Find where the given text appears and provide that cell's center as (X, Y) coordinate. 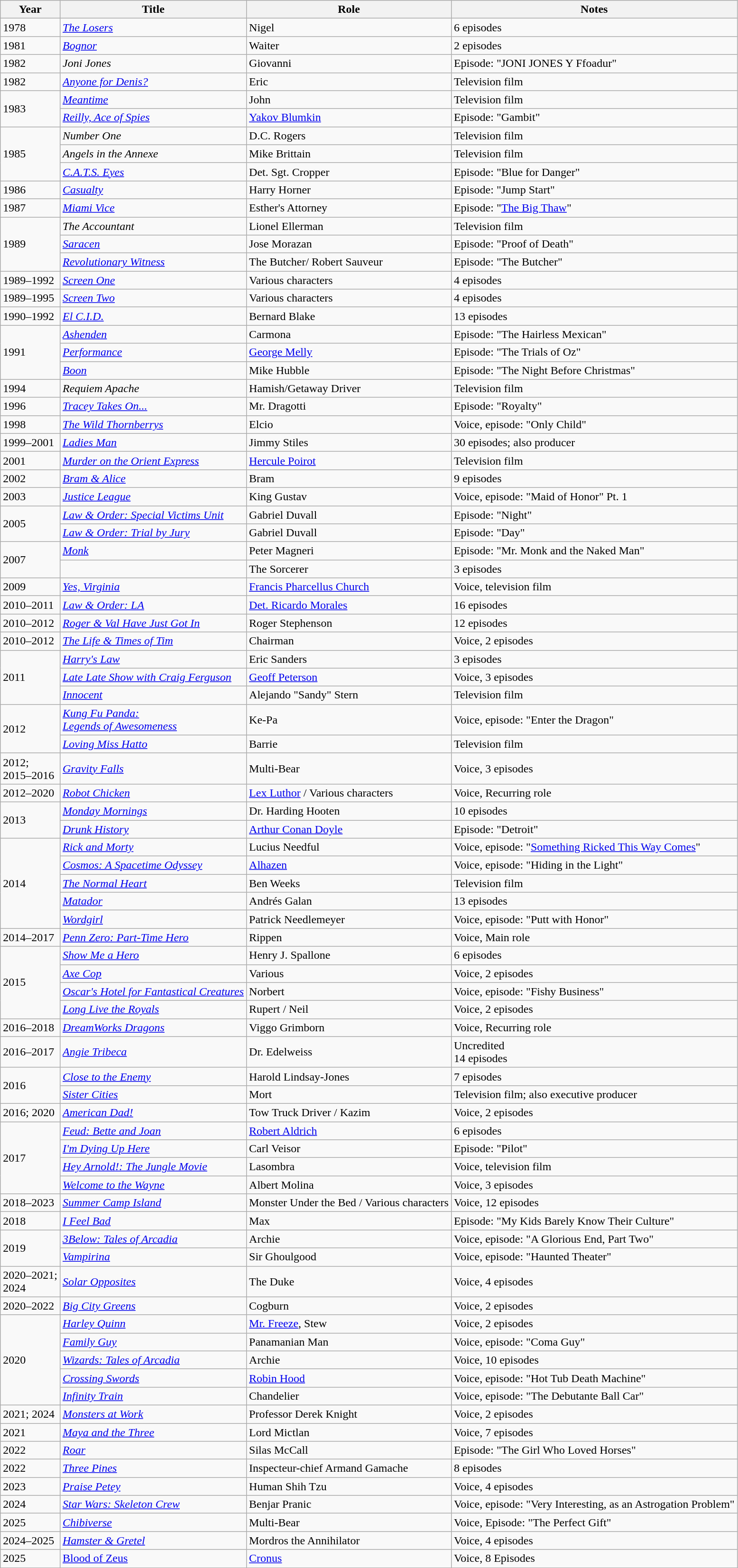
Dr. Edelweiss (349, 1052)
Lucius Needful (349, 847)
The Butcher/ Robert Sauveur (349, 262)
2005 (30, 523)
1998 (30, 424)
2010–2011 (30, 605)
Giovanni (349, 64)
Infinity Train (153, 1396)
12 episodes (594, 623)
Harry Horner (349, 190)
D.C. Rogers (349, 136)
I Feel Bad (153, 1221)
Voice, episode: "Fishy Business" (594, 991)
Crossing Swords (153, 1378)
The Normal Heart (153, 883)
Hamster & Gretel (153, 1540)
Episode: "Royalty" (594, 406)
Episode: "The Butcher" (594, 262)
Tow Truck Driver / Kazim (349, 1112)
30 episodes; also producer (594, 442)
Francis Pharcellus Church (349, 587)
Praise Petey (153, 1486)
American Dad! (153, 1112)
Matador (153, 901)
Voice, episode: "Hiding in the Light" (594, 865)
Axe Cop (153, 973)
Big City Greens (153, 1306)
2021 (30, 1432)
Roger & Val Have Just Got In (153, 623)
Eric (349, 82)
Role (349, 9)
Mike Brittain (349, 154)
Episode: "The Girl Who Loved Horses" (594, 1450)
Voice, episode: "Something Ricked This Way Comes" (594, 847)
Episode: "Pilot" (594, 1149)
Ke-Pa (349, 720)
2016–2018 (30, 1027)
Hamish/Getaway Driver (349, 388)
Uncredited14 episodes (594, 1052)
Family Guy (153, 1342)
Episode: "Jump Start" (594, 190)
Voice, episode: "Haunted Theater" (594, 1257)
2015 (30, 982)
Blood of Zeus (153, 1559)
Nigel (349, 28)
1989–1992 (30, 280)
Det. Sgt. Cropper (349, 172)
The Duke (349, 1281)
Performance (153, 352)
Barrie (349, 744)
El C.I.D. (153, 316)
1985 (30, 154)
I'm Dying Up Here (153, 1149)
Chibiverse (153, 1522)
2012;2015–2016 (30, 768)
2007 (30, 560)
Henry J. Spallone (349, 955)
Year (30, 9)
2019 (30, 1248)
Robot Chicken (153, 793)
Voice, 10 episodes (594, 1360)
Human Shih Tzu (349, 1486)
2023 (30, 1486)
Television film; also executive producer (594, 1094)
George Melly (349, 352)
Andrés Galan (349, 901)
3Below: Tales of Arcadia (153, 1239)
Ashenden (153, 334)
8 episodes (594, 1468)
Episode: "The Big Thaw" (594, 208)
2016–2017 (30, 1052)
Cogburn (349, 1306)
Lasombra (349, 1167)
2024–2025 (30, 1540)
The Accountant (153, 226)
Waiter (349, 46)
Meantime (153, 100)
Robert Aldrich (349, 1131)
Murder on the Orient Express (153, 460)
Geoff Peterson (349, 677)
Episode: "Blue for Danger" (594, 172)
Inspecteur-chief Armand Gamache (349, 1468)
Angie Tribeca (153, 1052)
Professor Derek Knight (349, 1414)
Albert Molina (349, 1185)
Benjar Pranic (349, 1504)
Title (153, 9)
2012–2020 (30, 793)
Patrick Needlemeyer (349, 919)
Voice, episode: "Coma Guy" (594, 1342)
Rupert / Neil (349, 1009)
1987 (30, 208)
Drunk History (153, 829)
Voice, episode: "Only Child" (594, 424)
Innocent (153, 695)
Oscar's Hotel for Fantastical Creatures (153, 991)
Peter Magneri (349, 551)
2014 (30, 883)
Law & Order: LA (153, 605)
Max (349, 1221)
Feud: Bette and Joan (153, 1131)
John (349, 100)
Law & Order: Special Victims Unit (153, 514)
1978 (30, 28)
2020–2022 (30, 1306)
1989 (30, 244)
Chairman (349, 641)
Yakov Blumkin (349, 118)
Voice, 12 episodes (594, 1203)
The Sorcerer (349, 569)
Panamanian Man (349, 1342)
Various (349, 973)
1990–1992 (30, 316)
Close to the Enemy (153, 1076)
Episode: "The Trials of Oz" (594, 352)
Ben Weeks (349, 883)
2001 (30, 460)
Episode: "Gambit" (594, 118)
Voice, episode: "A Glorious End, Part Two" (594, 1239)
DreamWorks Dragons (153, 1027)
Sir Ghoulgood (349, 1257)
16 episodes (594, 605)
Silas McCall (349, 1450)
Episode: "JONI JONES Y Ffoadur" (594, 64)
Jose Morazan (349, 244)
Solar Opposites (153, 1281)
Kung Fu Panda: Legends of Awesomeness (153, 720)
Eric Sanders (349, 659)
Angels in the Annexe (153, 154)
2020–2021;2024 (30, 1281)
1996 (30, 406)
Chandelier (349, 1396)
Norbert (349, 991)
Harley Quinn (153, 1324)
Bernard Blake (349, 316)
2016 (30, 1085)
Episode: "Detroit" (594, 829)
Voice, Episode: "The Perfect Gift" (594, 1522)
The Life & Times of Tim (153, 641)
Voice, episode: "Very Interesting, as an Astrogation Problem" (594, 1504)
Rick and Morty (153, 847)
1994 (30, 388)
Monster Under the Bed / Various characters (349, 1203)
Episode: "Proof of Death" (594, 244)
Lex Luthor / Various characters (349, 793)
Arthur Conan Doyle (349, 829)
Episode: "The Night Before Christmas" (594, 370)
Alejando "Sandy" Stern (349, 695)
Mr. Freeze, Stew (349, 1324)
Episode: "Night" (594, 514)
Yes, Virginia (153, 587)
Star Wars: Skeleton Crew (153, 1504)
Saracen (153, 244)
2018 (30, 1221)
Joni Jones (153, 64)
2021; 2024 (30, 1414)
Monk (153, 551)
Episode: "My Kids Barely Know Their Culture" (594, 1221)
Voice, episode: "Maid of Honor" Pt. 1 (594, 496)
Viggo Grimborn (349, 1027)
Casualty (153, 190)
Reilly, Ace of Spies (153, 118)
1981 (30, 46)
Episode: "Day" (594, 533)
2003 (30, 496)
2024 (30, 1504)
10 episodes (594, 811)
Maya and the Three (153, 1432)
Sister Cities (153, 1094)
Episode: "Mr. Monk and the Naked Man" (594, 551)
Wordgirl (153, 919)
Show Me a Hero (153, 955)
The Losers (153, 28)
Welcome to the Wayne (153, 1185)
Summer Camp Island (153, 1203)
Notes (594, 9)
Roger Stephenson (349, 623)
2012 (30, 728)
Penn Zero: Part-Time Hero (153, 937)
Boon (153, 370)
Law & Order: Trial by Jury (153, 533)
C.A.T.S. Eyes (153, 172)
Revolutionary Witness (153, 262)
1989–1995 (30, 298)
2009 (30, 587)
Vampirina (153, 1257)
Mordros the Annihilator (349, 1540)
Roar (153, 1450)
Carmona (349, 334)
The Wild Thornberrys (153, 424)
Esther's Attorney (349, 208)
Screen Two (153, 298)
Voice, 8 Episodes (594, 1559)
Justice League (153, 496)
Mr. Dragotti (349, 406)
2002 (30, 478)
Bram & Alice (153, 478)
Hercule Poirot (349, 460)
Harold Lindsay-Jones (349, 1076)
Miami Vice (153, 208)
Anyone for Denis? (153, 82)
Voice, episode: "Putt with Honor" (594, 919)
Voice, 7 episodes (594, 1432)
9 episodes (594, 478)
Tracey Takes On... (153, 406)
Lionel Ellerman (349, 226)
Voice, episode: "Hot Tub Death Machine" (594, 1378)
Bognor (153, 46)
Lord Mictlan (349, 1432)
Late Late Show with Craig Ferguson (153, 677)
2016; 2020 (30, 1112)
1983 (30, 109)
2017 (30, 1158)
Monday Mornings (153, 811)
Voice, episode: "The Debutante Ball Car" (594, 1396)
Cronus (349, 1559)
King Gustav (349, 496)
1999–2001 (30, 442)
Dr. Harding Hooten (349, 811)
Episode: "The Hairless Mexican" (594, 334)
2011 (30, 677)
Rippen (349, 937)
Long Live the Royals (153, 1009)
1986 (30, 190)
1991 (30, 352)
2020 (30, 1360)
Alhazen (349, 865)
7 episodes (594, 1076)
Det. Ricardo Morales (349, 605)
Screen One (153, 280)
2 episodes (594, 46)
Monsters at Work (153, 1414)
Three Pines (153, 1468)
Loving Miss Hatto (153, 744)
Mike Hubble (349, 370)
Elcio (349, 424)
Voice, Main role (594, 937)
Jimmy Stiles (349, 442)
Robin Hood (349, 1378)
Ladies Man (153, 442)
Number One (153, 136)
Bram (349, 478)
Cosmos: A Spacetime Odyssey (153, 865)
Wizards: Tales of Arcadia (153, 1360)
Voice, episode: "Enter the Dragon" (594, 720)
Harry's Law (153, 659)
2018–2023 (30, 1203)
2014–2017 (30, 937)
Hey Arnold!: The Jungle Movie (153, 1167)
Gravity Falls (153, 768)
Mort (349, 1094)
2013 (30, 820)
Carl Veisor (349, 1149)
Requiem Apache (153, 388)
